Extract the [X, Y] coordinate from the center of the cell holding the provided text.  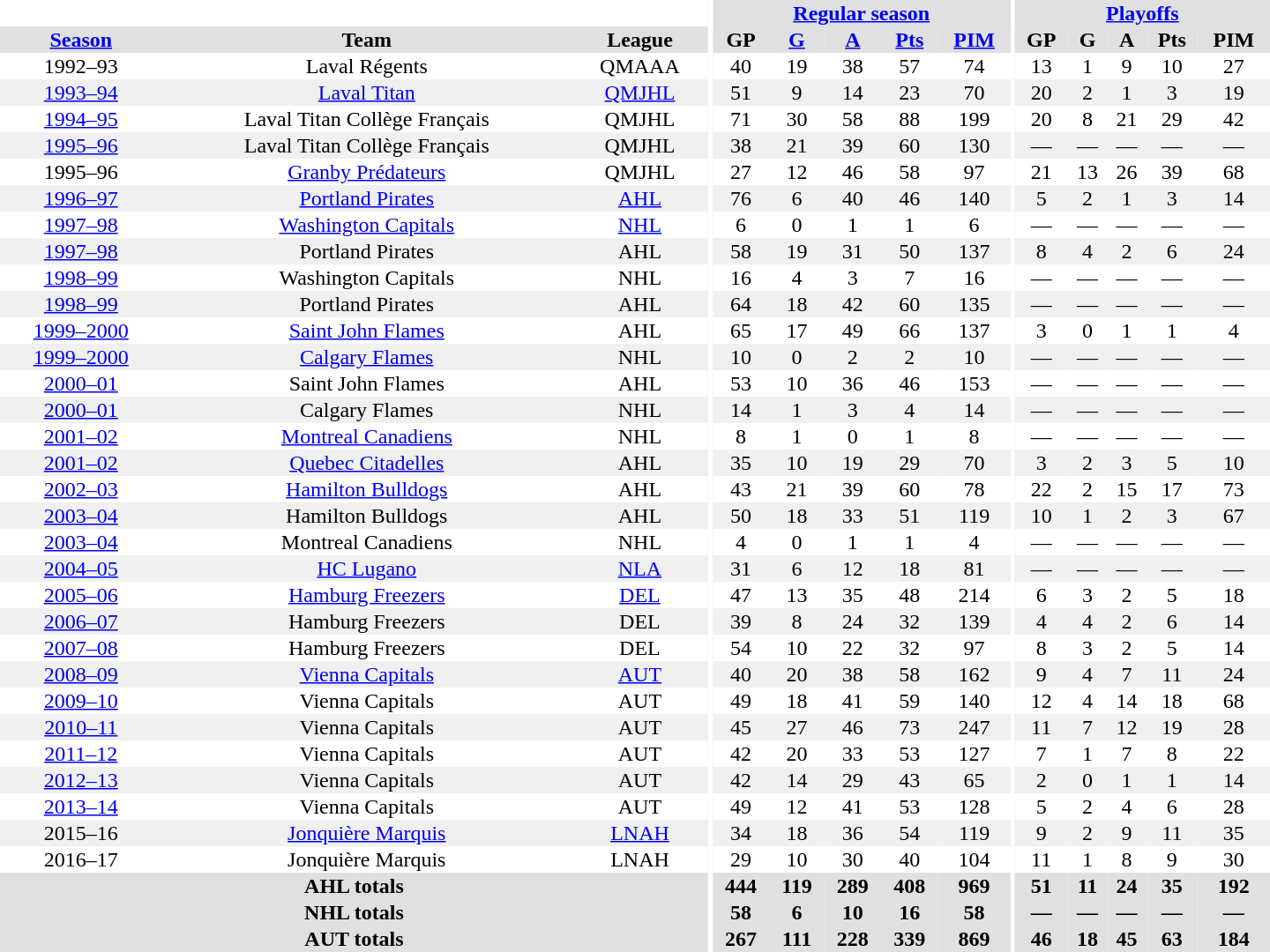
162 [975, 674]
74 [975, 66]
139 [975, 621]
2015–16 [81, 833]
34 [741, 833]
64 [741, 304]
66 [909, 331]
104 [975, 859]
1992–93 [81, 66]
48 [909, 595]
869 [975, 939]
Granby Prédateurs [367, 172]
NLA [640, 569]
23 [909, 93]
199 [975, 119]
15 [1127, 489]
444 [741, 886]
228 [853, 939]
135 [975, 304]
2009–10 [81, 701]
214 [975, 595]
153 [975, 383]
289 [853, 886]
130 [975, 145]
Quebec Citadelles [367, 463]
2013–14 [81, 807]
AHL totals [355, 886]
88 [909, 119]
Laval Titan [367, 93]
127 [975, 754]
26 [1127, 172]
2011–12 [81, 754]
NHL totals [355, 912]
2008–09 [81, 674]
Playoffs [1143, 13]
67 [1234, 516]
78 [975, 489]
1996–97 [81, 198]
QMAAA [640, 66]
111 [796, 939]
2006–07 [81, 621]
267 [741, 939]
192 [1234, 886]
2005–06 [81, 595]
League [640, 40]
1993–94 [81, 93]
339 [909, 939]
2002–03 [81, 489]
2012–13 [81, 780]
57 [909, 66]
Regular season [862, 13]
Season [81, 40]
2004–05 [81, 569]
Team [367, 40]
247 [975, 727]
63 [1172, 939]
1994–95 [81, 119]
Laval Régents [367, 66]
2010–11 [81, 727]
184 [1234, 939]
2016–17 [81, 859]
81 [975, 569]
AUT totals [355, 939]
969 [975, 886]
59 [909, 701]
76 [741, 198]
HC Lugano [367, 569]
2007–08 [81, 648]
47 [741, 595]
128 [975, 807]
71 [741, 119]
408 [909, 886]
